Return [x, y] of the center of cell containing provided text 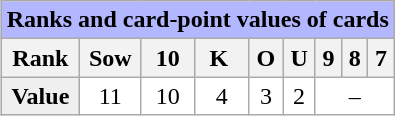
Rank [40, 58]
O [266, 58]
3 [266, 96]
2 [299, 96]
– [354, 96]
4 [222, 96]
U [299, 58]
11 [110, 96]
Sow [110, 58]
8 [355, 58]
7 [381, 58]
Ranks and card-point values of cards [198, 20]
Value [40, 96]
9 [328, 58]
K [222, 58]
